Output the (X, Y) coordinate of the center of the cell containing the given text.  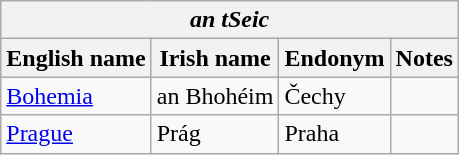
Prague (76, 134)
an Bhohéim (215, 96)
English name (76, 58)
Prág (215, 134)
Endonym (334, 58)
Čechy (334, 96)
an tSeic (230, 20)
Praha (334, 134)
Bohemia (76, 96)
Notes (424, 58)
Irish name (215, 58)
